Capture the cell that displays the provided text and extract its (x, y) central coordinate. 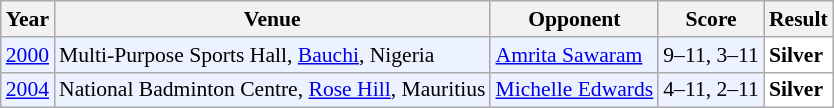
Amrita Sawaram (574, 55)
4–11, 2–11 (711, 90)
National Badminton Centre, Rose Hill, Mauritius (272, 90)
Venue (272, 19)
Year (28, 19)
Result (798, 19)
2004 (28, 90)
Multi-Purpose Sports Hall, Bauchi, Nigeria (272, 55)
9–11, 3–11 (711, 55)
Score (711, 19)
2000 (28, 55)
Michelle Edwards (574, 90)
Opponent (574, 19)
